Determine the (X, Y) coordinate at the center of the cell enclosing the given text.  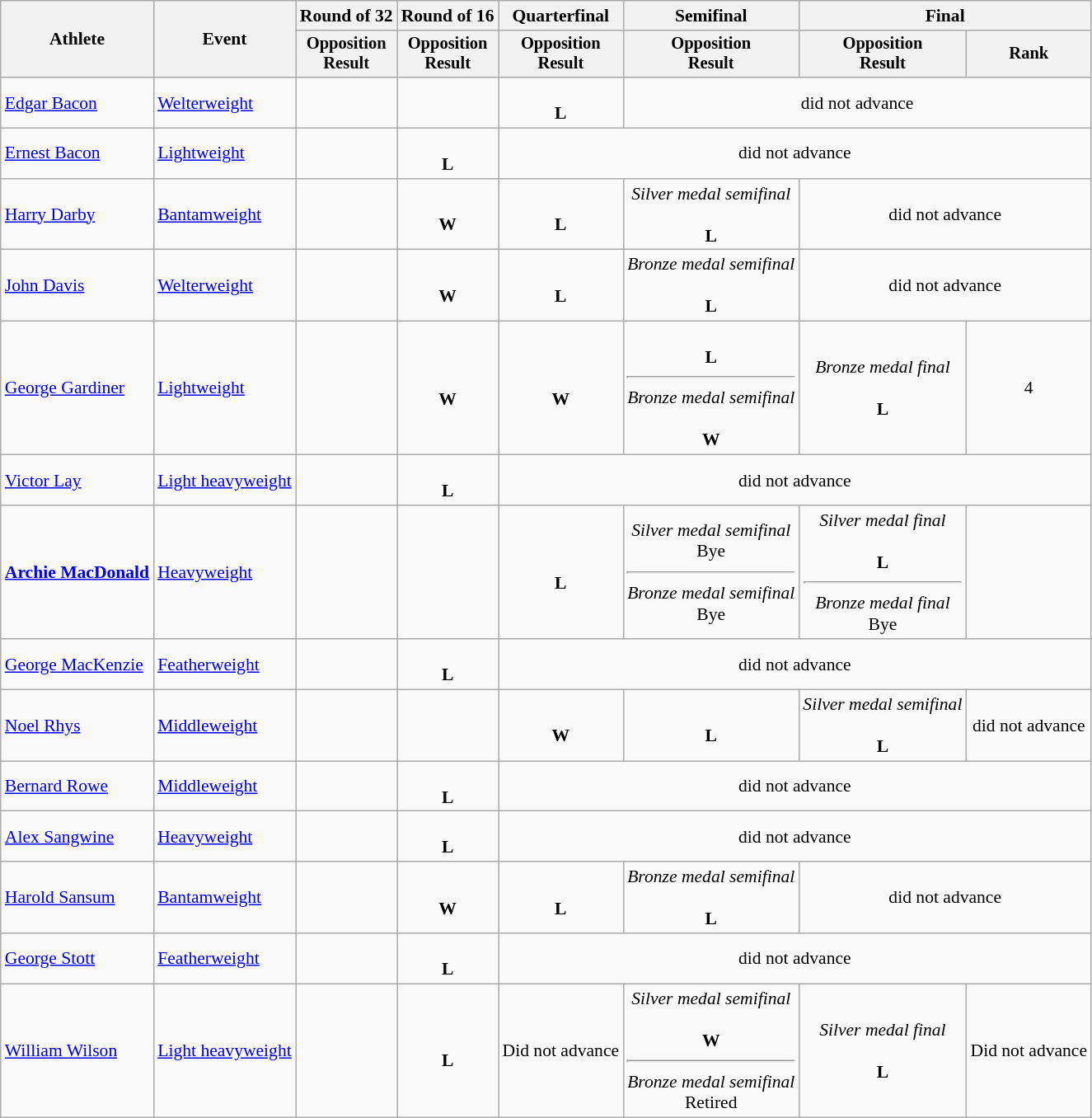
William Wilson (77, 1050)
Bernard Rowe (77, 787)
Silver medal final L (882, 1050)
Round of 16 (448, 16)
Edgar Bacon (77, 102)
4 (1029, 388)
Round of 32 (346, 16)
John Davis (77, 285)
Archie MacDonald (77, 572)
Alex Sangwine (77, 836)
George MacKenzie (77, 665)
George Gardiner (77, 388)
Semifinal (710, 16)
Harold Sansum (77, 897)
Silver medal semifinal Bye Bronze medal semifinal Bye (710, 572)
Silver medal semifinal W Bronze medal semifinal Retired (710, 1050)
L Bronze medal semifinal W (710, 388)
Bronze medal final L (882, 388)
Ernest Bacon (77, 153)
Athlete (77, 40)
Harry Darby (77, 214)
George Stott (77, 958)
Silver medal final L Bronze medal final Bye (882, 572)
Event (224, 40)
Rank (1029, 54)
Victor Lay (77, 480)
Final (944, 16)
Noel Rhys (77, 726)
Quarterfinal (561, 16)
